Return the [X, Y] coordinate for the center point of the cell that contains the specified text.  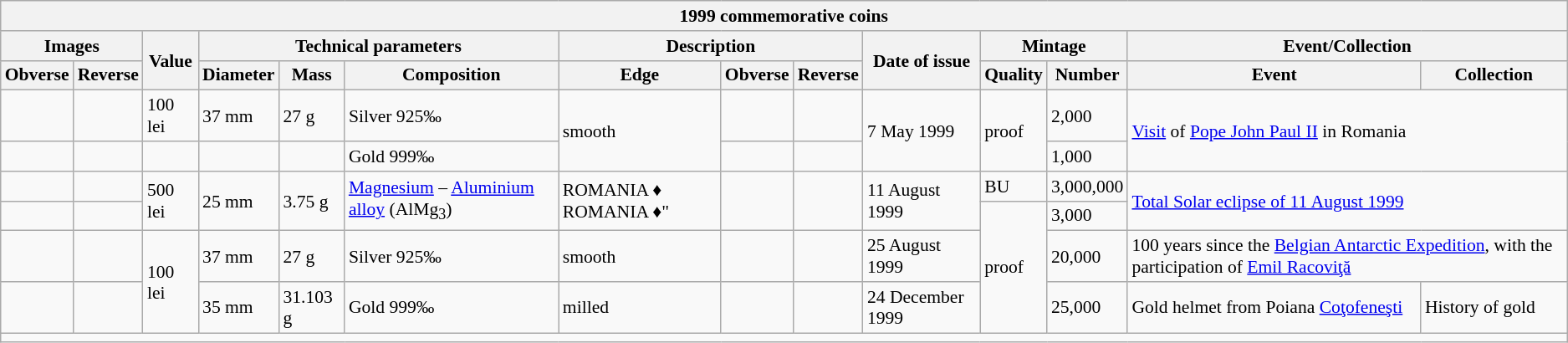
1999 commemorative coins [784, 16]
Technical parameters [378, 46]
Visit of Pope John Paul II in Romania [1346, 131]
milled [640, 308]
Diameter [238, 75]
Total Solar eclipse of 11 August 1999 [1346, 201]
Edge [640, 75]
25,000 [1087, 308]
ROMANIA ♦ ROMANIA ♦" [640, 201]
Gold helmet from Poiana Coţofeneşti [1274, 308]
100 years since the Belgian Antarctic Expedition, with the participation of Emil Racoviţă [1346, 256]
25 mm [238, 201]
7 May 1999 [922, 131]
20,000 [1087, 256]
History of gold [1494, 308]
31.103 g [311, 308]
Collection [1494, 75]
Mass [311, 75]
3,000,000 [1087, 187]
35 mm [238, 308]
Description [711, 46]
Event [1274, 75]
Quality [1014, 75]
500 lei [171, 201]
Composition [452, 75]
Mintage [1054, 46]
Number [1087, 75]
Date of issue [922, 60]
Event/Collection [1346, 46]
3,000 [1087, 216]
BU [1014, 187]
24 December 1999 [922, 308]
Value [171, 60]
2,000 [1087, 115]
Images [72, 46]
Magnesium – Aluminium alloy (AlMg3) [452, 201]
11 August 1999 [922, 201]
25 August 1999 [922, 256]
1,000 [1087, 156]
3.75 g [311, 201]
